From the cell containing the given text, extract its center point as (X, Y) coordinate. 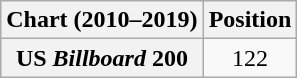
Chart (2010–2019) (102, 20)
Position (250, 20)
122 (250, 58)
US Billboard 200 (102, 58)
